From the cell containing the given text, extract its center point as (x, y) coordinate. 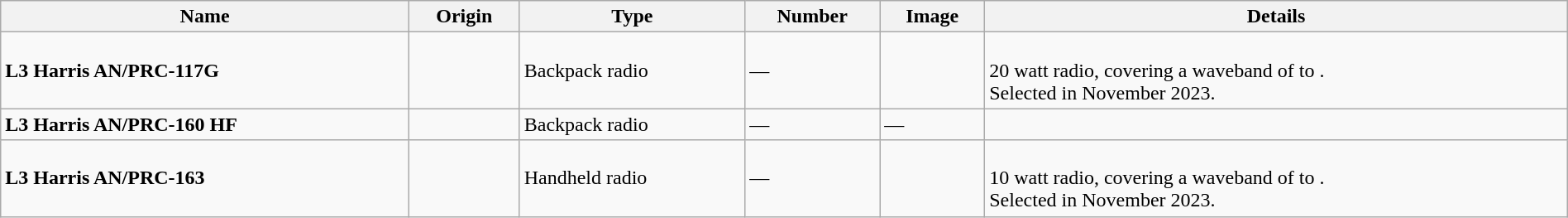
L3 Harris AN/PRC-160 HF (205, 124)
Origin (464, 17)
Handheld radio (632, 178)
L3 Harris AN/PRC-117G (205, 70)
Details (1277, 17)
10 watt radio, covering a waveband of to .Selected in November 2023. (1277, 178)
Number (812, 17)
Type (632, 17)
Name (205, 17)
Image (933, 17)
20 watt radio, covering a waveband of to .Selected in November 2023. (1277, 70)
L3 Harris AN/PRC-163 (205, 178)
